Output the (x, y) coordinate of the center of the cell containing the given text.  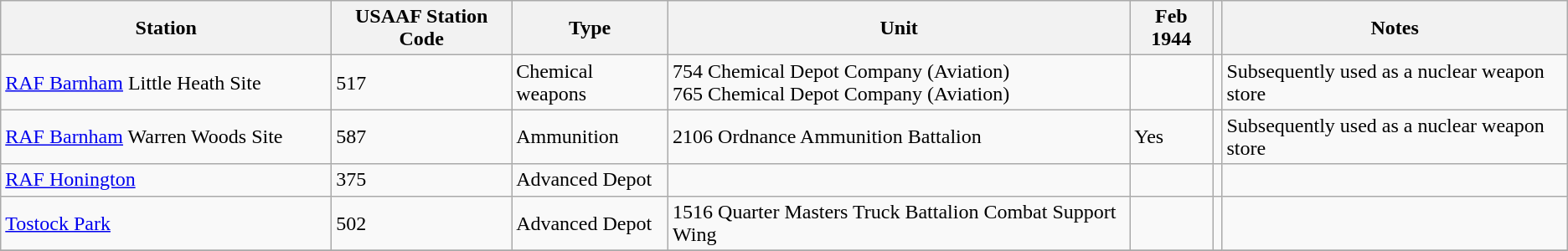
RAF Barnham Little Heath Site (166, 82)
Tostock Park (166, 223)
Ammunition (590, 137)
USAAF Station Code (422, 28)
1516 Quarter Masters Truck Battalion Combat Support Wing (900, 223)
502 (422, 223)
517 (422, 82)
Station (166, 28)
754 Chemical Depot Company (Aviation) 765 Chemical Depot Company (Aviation) (900, 82)
Feb 1944 (1171, 28)
Type (590, 28)
Chemical weapons (590, 82)
Yes (1171, 137)
375 (422, 180)
2106 Ordnance Ammunition Battalion (900, 137)
RAF Barnham Warren Woods Site (166, 137)
RAF Honington (166, 180)
587 (422, 137)
Notes (1395, 28)
Unit (900, 28)
